From the cell containing the given text, extract its center point as (X, Y) coordinate. 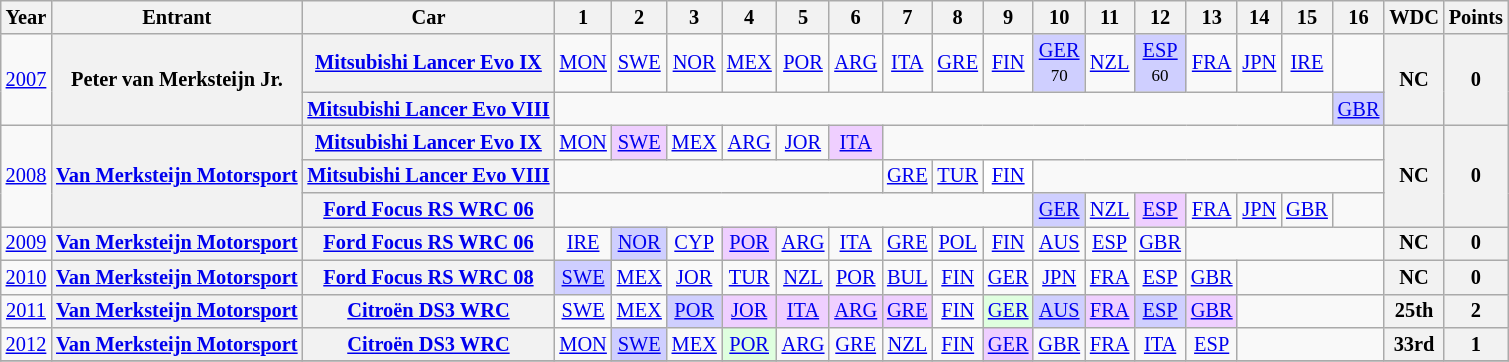
2007 (26, 80)
BUL (907, 277)
5 (804, 17)
ESP60 (1160, 63)
WDC (1414, 17)
POL (958, 243)
Car (428, 17)
2012 (26, 344)
15 (1307, 17)
13 (1212, 17)
2010 (26, 277)
Peter van Merksteijn Jr. (176, 80)
2008 (26, 176)
33rd (1414, 344)
2009 (26, 243)
7 (907, 17)
6 (856, 17)
12 (1160, 17)
14 (1259, 17)
25th (1414, 311)
2011 (26, 311)
8 (958, 17)
9 (1008, 17)
Entrant (176, 17)
11 (1110, 17)
16 (1359, 17)
CYP (694, 243)
Ford Focus RS WRC 08 (428, 277)
Points (1476, 17)
3 (694, 17)
GER70 (1059, 63)
4 (750, 17)
10 (1059, 17)
Year (26, 17)
